Pinpoint the cell where the given text exists, returning its (X, Y) midpoint coordinate. 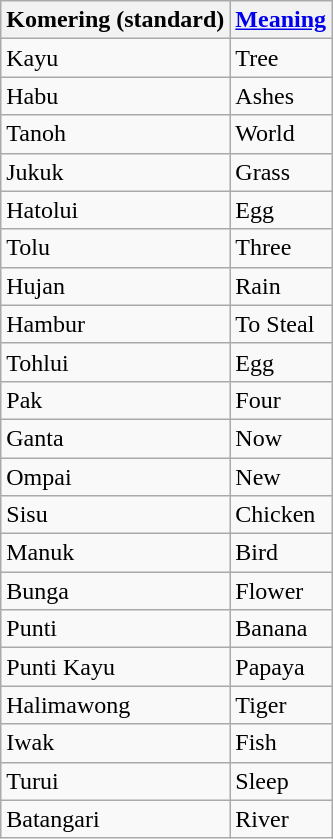
Habu (116, 96)
Flower (281, 591)
Iwak (116, 743)
Punti (116, 629)
Sisu (116, 515)
Pak (116, 400)
Grass (281, 172)
Ashes (281, 96)
Banana (281, 629)
Meaning (281, 20)
Tiger (281, 705)
New (281, 477)
Punti Kayu (116, 667)
Turui (116, 781)
Manuk (116, 553)
Three (281, 248)
Tolu (116, 248)
Bunga (116, 591)
Kayu (116, 58)
Tanoh (116, 134)
Now (281, 438)
Tree (281, 58)
Hatolui (116, 210)
Sleep (281, 781)
Jukuk (116, 172)
Chicken (281, 515)
Four (281, 400)
Komering (standard) (116, 20)
Papaya (281, 667)
Halimawong (116, 705)
Ganta (116, 438)
Hujan (116, 286)
River (281, 819)
Bird (281, 553)
Fish (281, 743)
Rain (281, 286)
World (281, 134)
Hambur (116, 324)
Ompai (116, 477)
Tohlui (116, 362)
To Steal (281, 324)
Batangari (116, 819)
